Provide the [x, y] coordinate of the cell's center where the given text is located.  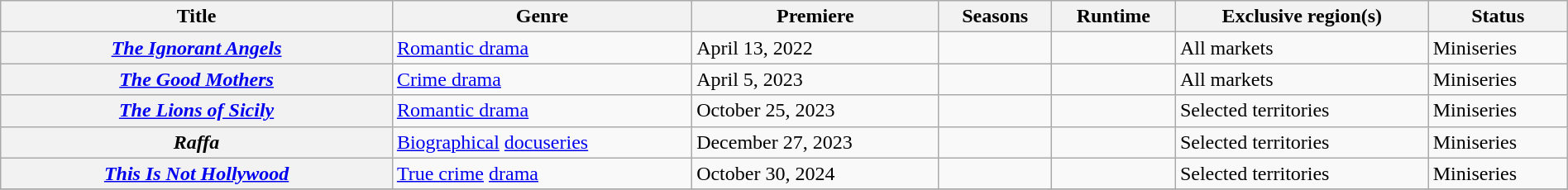
April 13, 2022 [815, 48]
Seasons [995, 17]
This Is Not Hollywood [197, 173]
Raffa [197, 142]
December 27, 2023 [815, 142]
Crime drama [542, 79]
Exclusive region(s) [1302, 17]
October 25, 2023 [815, 111]
The Lions of Sicily [197, 111]
October 30, 2024 [815, 173]
True crime drama [542, 173]
The Ignorant Angels [197, 48]
Status [1498, 17]
The Good Mothers [197, 79]
April 5, 2023 [815, 79]
Biographical docuseries [542, 142]
Premiere [815, 17]
Title [197, 17]
Genre [542, 17]
Runtime [1113, 17]
